Provide the (X, Y) coordinate of the cell's center where the given text is located.  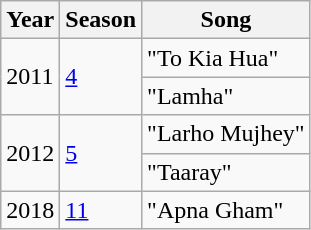
5 (101, 153)
"Larho Mujhey" (226, 134)
"Apna Gham" (226, 210)
4 (101, 77)
"Lamha" (226, 96)
Season (101, 20)
2012 (30, 153)
11 (101, 210)
Year (30, 20)
"To Kia Hua" (226, 58)
Song (226, 20)
2018 (30, 210)
"Taaray" (226, 172)
2011 (30, 77)
